Detect which cell encompasses the target text, then output its [x, y] center coordinate. 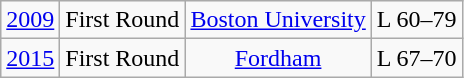
L 67–70 [416, 58]
2015 [30, 58]
Fordham [278, 58]
Boston University [278, 20]
L 60–79 [416, 20]
2009 [30, 20]
